Extract the [X, Y] coordinate from the center of the cell holding the provided text.  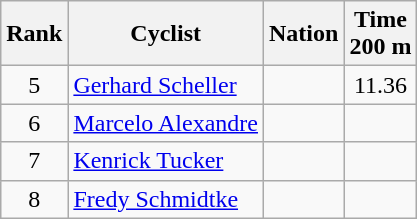
Gerhard Scheller [166, 85]
11.36 [380, 85]
Cyclist [166, 34]
Nation [304, 34]
6 [34, 123]
5 [34, 85]
Fredy Schmidtke [166, 199]
Marcelo Alexandre [166, 123]
7 [34, 161]
Rank [34, 34]
8 [34, 199]
Time200 m [380, 34]
Kenrick Tucker [166, 161]
